Locate the cell with the specified text and output its (x, y) center coordinate. 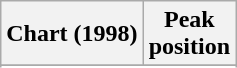
Chart (1998) (72, 34)
Peakposition (189, 34)
